Return [x, y] of the center of cell containing provided text 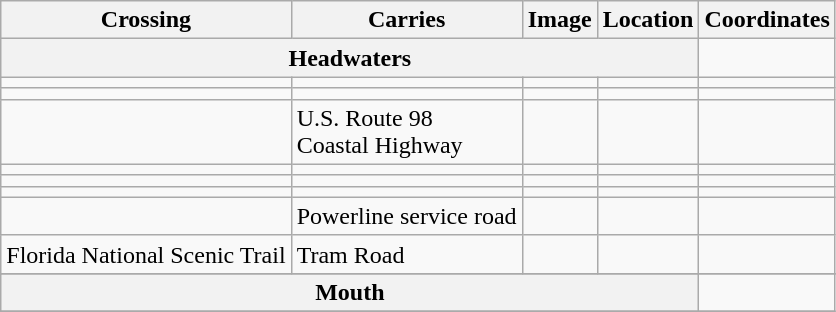
Crossing [146, 20]
Mouth [350, 292]
Powerline service road [406, 216]
Headwaters [350, 58]
Image [560, 20]
Tram Road [406, 254]
Florida National Scenic Trail [146, 254]
Carries [406, 20]
Coordinates [767, 20]
Location [648, 20]
U.S. Route 98Coastal Highway [406, 132]
